From the cell containing the given text, extract its center point as [x, y] coordinate. 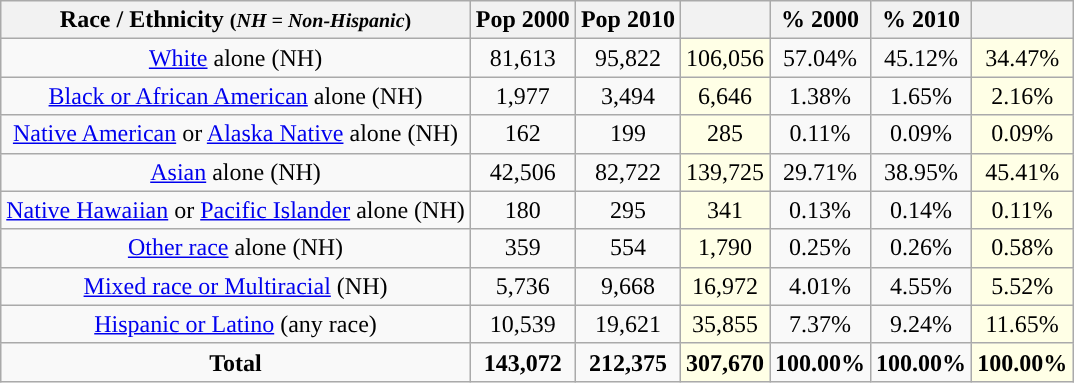
% 2000 [820, 20]
180 [522, 210]
82,722 [628, 172]
45.12% [922, 58]
5,736 [522, 286]
Total [236, 362]
0.25% [820, 248]
34.47% [1022, 58]
45.41% [1022, 172]
38.95% [922, 172]
Mixed race or Multiracial (NH) [236, 286]
0.13% [820, 210]
White alone (NH) [236, 58]
1.65% [922, 96]
16,972 [724, 286]
95,822 [628, 58]
9.24% [922, 324]
35,855 [724, 324]
554 [628, 248]
143,072 [522, 362]
11.65% [1022, 324]
0.14% [922, 210]
307,670 [724, 362]
Hispanic or Latino (any race) [236, 324]
6,646 [724, 96]
Native Hawaiian or Pacific Islander alone (NH) [236, 210]
81,613 [522, 58]
1,977 [522, 96]
212,375 [628, 362]
4.01% [820, 286]
359 [522, 248]
285 [724, 134]
4.55% [922, 286]
% 2010 [922, 20]
199 [628, 134]
Race / Ethnicity (NH = Non-Hispanic) [236, 20]
57.04% [820, 58]
29.71% [820, 172]
341 [724, 210]
Black or African American alone (NH) [236, 96]
Other race alone (NH) [236, 248]
42,506 [522, 172]
7.37% [820, 324]
106,056 [724, 58]
2.16% [1022, 96]
1.38% [820, 96]
0.58% [1022, 248]
162 [522, 134]
3,494 [628, 96]
10,539 [522, 324]
Pop 2000 [522, 20]
9,668 [628, 286]
1,790 [724, 248]
295 [628, 210]
Asian alone (NH) [236, 172]
5.52% [1022, 286]
0.26% [922, 248]
139,725 [724, 172]
Native American or Alaska Native alone (NH) [236, 134]
19,621 [628, 324]
Pop 2010 [628, 20]
